Scan for the cell matching the given text and deliver its [X, Y] coordinate at center. 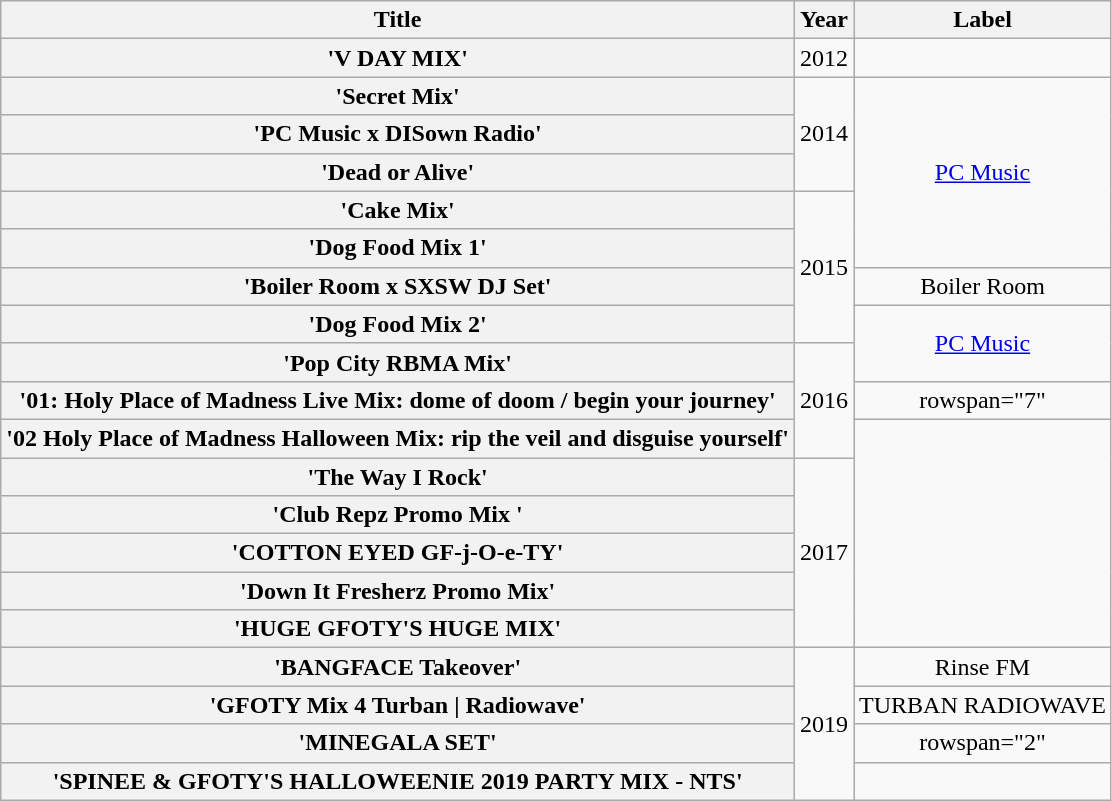
'Pop City RBMA Mix' [398, 362]
'COTTON EYED GF-j-O-e-TY' [398, 553]
'Club Repz Promo Mix ' [398, 515]
'The Way I Rock' [398, 477]
'02 Holy Place of Madness Halloween Mix: rip the veil and disguise yourself' [398, 438]
2015 [824, 267]
'HUGE GFOTY'S HUGE MIX' [398, 629]
TURBAN RADIOWAVE [983, 705]
'BANGFACE Takeover' [398, 667]
Year [824, 20]
rowspan="7" [983, 400]
'Dog Food Mix 1' [398, 248]
'GFOTY Mix 4 Turban | Radiowave' [398, 705]
'V DAY MIX' [398, 58]
'Boiler Room x SXSW DJ Set' [398, 286]
Rinse FM [983, 667]
'PC Music x DISown Radio' [398, 134]
'01: Holy Place of Madness Live Mix: dome of doom / begin your journey' [398, 400]
2019 [824, 724]
2016 [824, 400]
Label [983, 20]
Boiler Room [983, 286]
'SPINEE & GFOTY'S HALLOWEENIE 2019 PARTY MIX - NTS' [398, 781]
2012 [824, 58]
'Secret Mix' [398, 96]
2014 [824, 134]
Title [398, 20]
'Dead or Alive' [398, 172]
'MINEGALA SET' [398, 743]
rowspan="2" [983, 743]
'Dog Food Mix 2' [398, 324]
'Cake Mix' [398, 210]
'Down It Fresherz Promo Mix' [398, 591]
2017 [824, 553]
